From the cell containing the given text, extract its center point as [X, Y] coordinate. 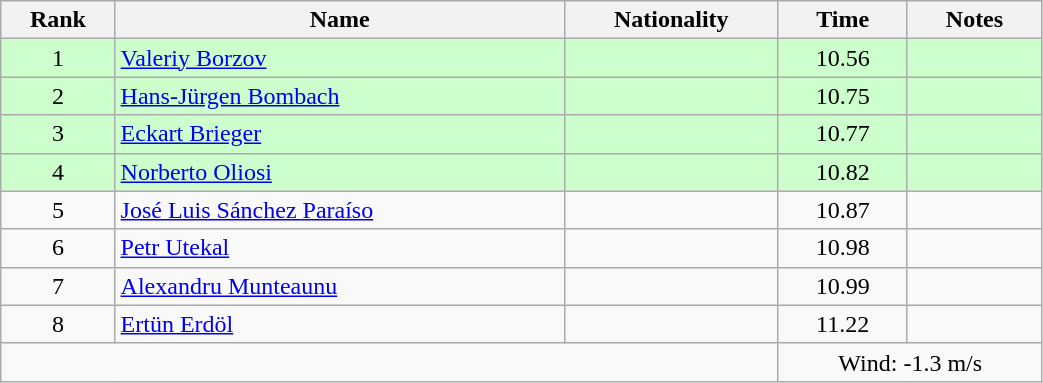
Petr Utekal [340, 248]
8 [58, 324]
Name [340, 20]
10.77 [842, 134]
5 [58, 210]
7 [58, 286]
10.56 [842, 58]
Notes [974, 20]
3 [58, 134]
Ertün Erdöl [340, 324]
1 [58, 58]
José Luis Sánchez Paraíso [340, 210]
Alexandru Munteaunu [340, 286]
Valeriy Borzov [340, 58]
Norberto Oliosi [340, 172]
10.75 [842, 96]
Hans-Jürgen Bombach [340, 96]
10.98 [842, 248]
10.82 [842, 172]
Wind: -1.3 m/s [910, 362]
2 [58, 96]
Rank [58, 20]
Time [842, 20]
10.87 [842, 210]
6 [58, 248]
10.99 [842, 286]
Nationality [671, 20]
Eckart Brieger [340, 134]
4 [58, 172]
11.22 [842, 324]
